Determine the (X, Y) coordinate at the center of the cell enclosing the given text.  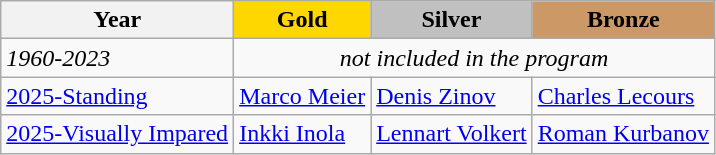
Denis Zinov (452, 96)
2025-Standing (118, 96)
Roman Kurbanov (623, 134)
2025-Visually Impared (118, 134)
Marco Meier (302, 96)
Bronze (623, 20)
Charles Lecours (623, 96)
Gold (302, 20)
Year (118, 20)
Silver (452, 20)
not included in the program (474, 58)
1960-2023 (118, 58)
Lennart Volkert (452, 134)
Inkki Inola (302, 134)
